From the cell containing the given text, extract its center point as [X, Y] coordinate. 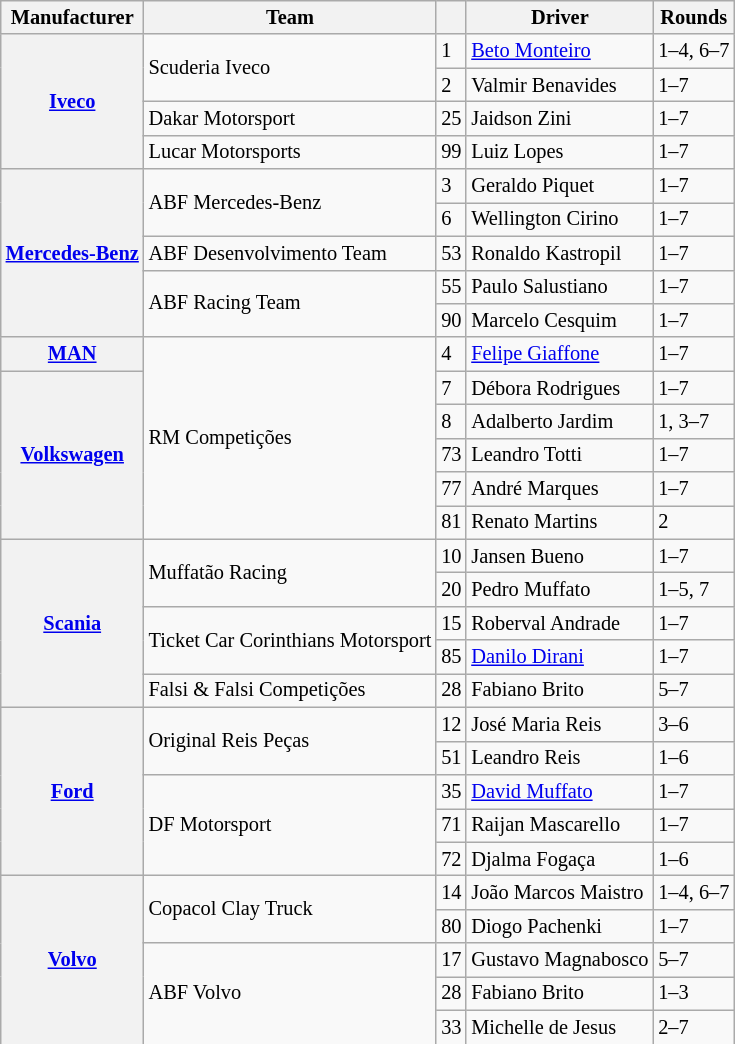
Falsi & Falsi Competições [290, 690]
90 [451, 320]
53 [451, 253]
2–7 [694, 1027]
Copacol Clay Truck [290, 908]
MAN [72, 354]
Rounds [694, 17]
Mercedes-Benz [72, 253]
Débora Rodrigues [560, 388]
20 [451, 589]
3–6 [694, 724]
1–5, 7 [694, 589]
Volkswagen [72, 455]
1 [451, 51]
João Marcos Maistro [560, 892]
17 [451, 960]
10 [451, 556]
Felipe Giaffone [560, 354]
Volvo [72, 959]
14 [451, 892]
David Muffato [560, 791]
1, 3–7 [694, 421]
Jansen Bueno [560, 556]
Luiz Lopes [560, 152]
Iveco [72, 102]
85 [451, 657]
Jaidson Zini [560, 118]
Ronaldo Kastropil [560, 253]
Marcelo Cesquim [560, 320]
Ford [72, 791]
Original Reis Peças [290, 740]
Muffatão Racing [290, 572]
15 [451, 623]
José Maria Reis [560, 724]
Leandro Totti [560, 455]
Scuderia Iveco [290, 68]
Ticket Car Corinthians Motorsport [290, 640]
André Marques [560, 489]
Wellington Cirino [560, 219]
Scania [72, 623]
8 [451, 421]
35 [451, 791]
77 [451, 489]
RM Competições [290, 438]
Michelle de Jesus [560, 1027]
55 [451, 287]
Manufacturer [72, 17]
ABF Desenvolvimento Team [290, 253]
1–3 [694, 993]
51 [451, 758]
ABF Volvo [290, 994]
Beto Monteiro [560, 51]
Geraldo Piquet [560, 186]
Raijan Mascarello [560, 825]
12 [451, 724]
Team [290, 17]
72 [451, 859]
Renato Martins [560, 522]
Leandro Reis [560, 758]
Valmir Benavides [560, 85]
81 [451, 522]
73 [451, 455]
Lucar Motorsports [290, 152]
DF Motorsport [290, 824]
Roberval Andrade [560, 623]
99 [451, 152]
Dakar Motorsport [290, 118]
Adalberto Jardim [560, 421]
ABF Mercedes-Benz [290, 202]
33 [451, 1027]
7 [451, 388]
3 [451, 186]
4 [451, 354]
71 [451, 825]
6 [451, 219]
Driver [560, 17]
Djalma Fogaça [560, 859]
Gustavo Magnabosco [560, 960]
25 [451, 118]
Pedro Muffato [560, 589]
Danilo Dirani [560, 657]
80 [451, 926]
ABF Racing Team [290, 304]
Paulo Salustiano [560, 287]
Diogo Pachenki [560, 926]
